Capture the cell that displays the provided text and extract its [X, Y] central coordinate. 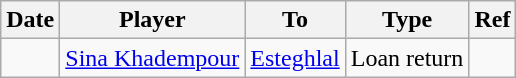
Sina Khadempour [152, 58]
Esteghlal [295, 58]
To [295, 20]
Loan return [407, 58]
Type [407, 20]
Date [30, 20]
Player [152, 20]
Ref [492, 20]
